Provide the [x, y] coordinate of the cell's center where the given text is located.  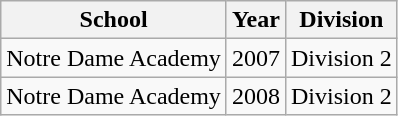
2007 [256, 58]
2008 [256, 96]
Year [256, 20]
School [114, 20]
Division [341, 20]
